Capture the cell that displays the provided text and extract its (x, y) central coordinate. 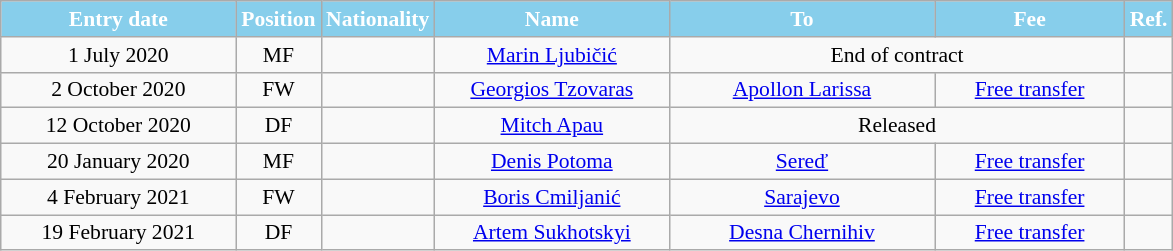
Denis Potoma (552, 162)
1 July 2020 (118, 55)
Marin Ljubičić (552, 55)
Position (278, 19)
Boris Cmiljanić (552, 197)
Released (896, 126)
Ref. (1149, 19)
Sarajevo (802, 197)
Artem Sukhotskyi (552, 233)
12 October 2020 (118, 126)
Sereď (802, 162)
Apollon Larissa (802, 90)
Georgios Tzovaras (552, 90)
Entry date (118, 19)
19 February 2021 (118, 233)
20 January 2020 (118, 162)
To (802, 19)
Nationality (378, 19)
Mitch Apau (552, 126)
4 February 2021 (118, 197)
2 October 2020 (118, 90)
Name (552, 19)
Desna Chernihiv (802, 233)
Fee (1030, 19)
End of contract (896, 55)
